Determine the (X, Y) coordinate at the center of the cell enclosing the given text.  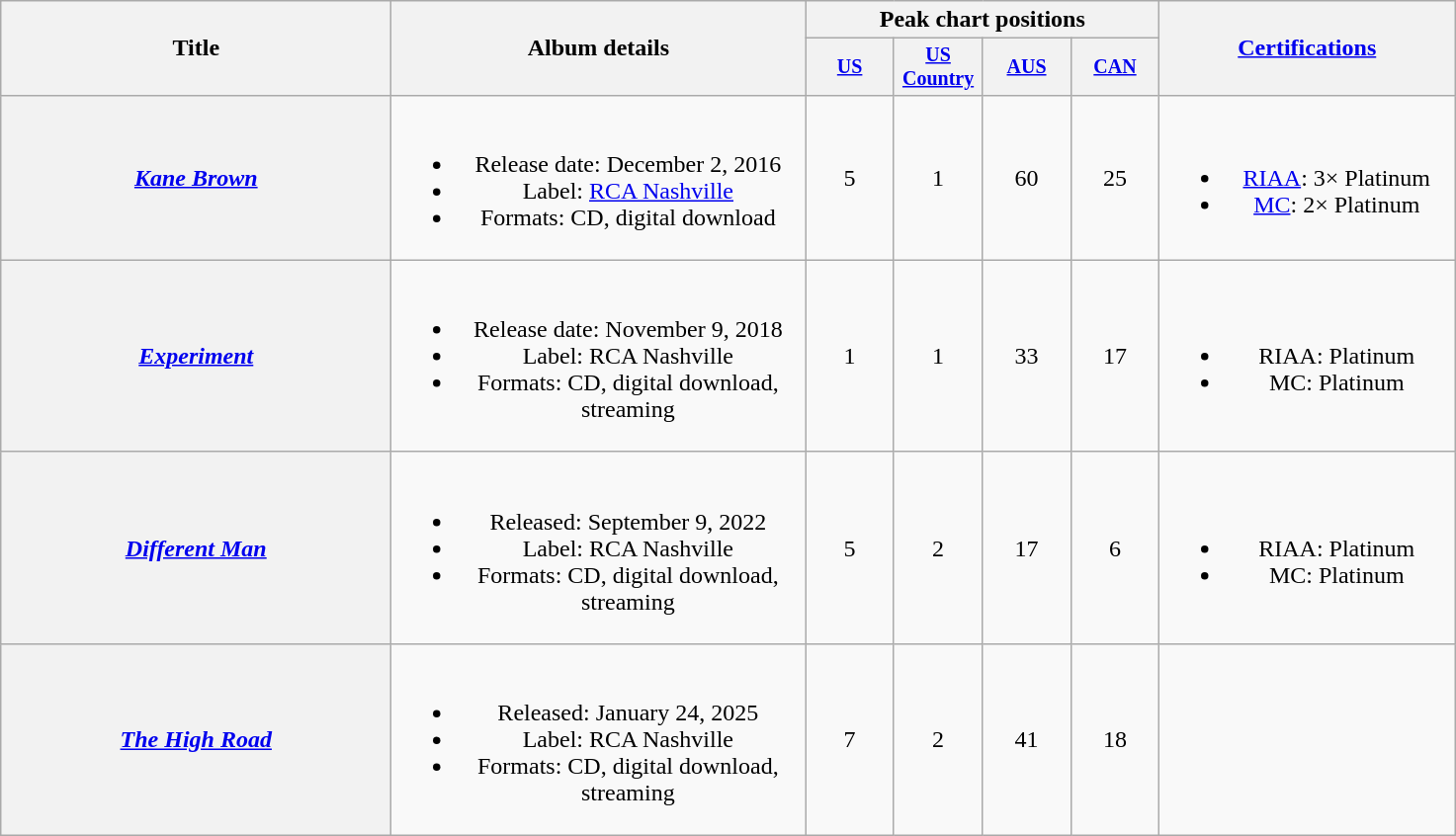
AUS (1026, 67)
41 (1026, 739)
RIAA: 3× PlatinumMC: 2× Platinum (1307, 178)
The High Road (196, 739)
18 (1115, 739)
Release date: December 2, 2016Label: RCA NashvilleFormats: CD, digital download (599, 178)
33 (1026, 356)
25 (1115, 178)
6 (1115, 547)
60 (1026, 178)
Release date: November 9, 2018Label: RCA NashvilleFormats: CD, digital download, streaming (599, 356)
Different Man (196, 547)
CAN (1115, 67)
Experiment (196, 356)
7 (850, 739)
Kane Brown (196, 178)
US Country (937, 67)
US (850, 67)
Peak chart positions (983, 20)
Released: January 24, 2025Label: RCA NashvilleFormats: CD, digital download, streaming (599, 739)
Title (196, 48)
Certifications (1307, 48)
Released: September 9, 2022Label: RCA NashvilleFormats: CD, digital download, streaming (599, 547)
Album details (599, 48)
